From the cell containing the given text, extract its center point as [x, y] coordinate. 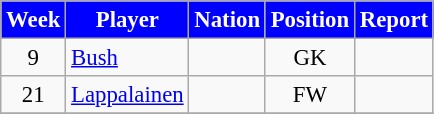
FW [310, 95]
GK [310, 58]
Position [310, 20]
21 [34, 95]
Week [34, 20]
Report [394, 20]
Bush [128, 58]
Player [128, 20]
Lappalainen [128, 95]
9 [34, 58]
Nation [227, 20]
